Return the (x, y) coordinate for the center point of the cell that contains the specified text.  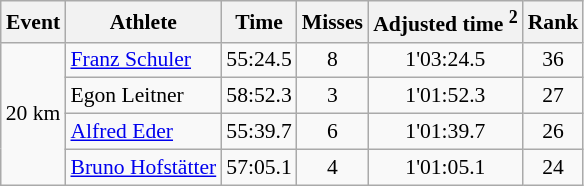
36 (554, 60)
4 (332, 167)
55:39.7 (258, 132)
Franz Schuler (143, 60)
3 (332, 96)
1'01:52.3 (446, 96)
1'01:05.1 (446, 167)
1'03:24.5 (446, 60)
20 km (34, 113)
Egon Leitner (143, 96)
Rank (554, 22)
Bruno Hofstätter (143, 167)
1'01:39.7 (446, 132)
8 (332, 60)
Alfred Eder (143, 132)
Athlete (143, 22)
Event (34, 22)
Misses (332, 22)
26 (554, 132)
Adjusted time 2 (446, 22)
55:24.5 (258, 60)
27 (554, 96)
6 (332, 132)
24 (554, 167)
57:05.1 (258, 167)
Time (258, 22)
58:52.3 (258, 96)
